Locate the cell with the specified text and output its [x, y] center coordinate. 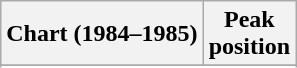
Peakposition [249, 34]
Chart (1984–1985) [102, 34]
